Search for the cell housing the specified text and yield its (X, Y) center coordinate. 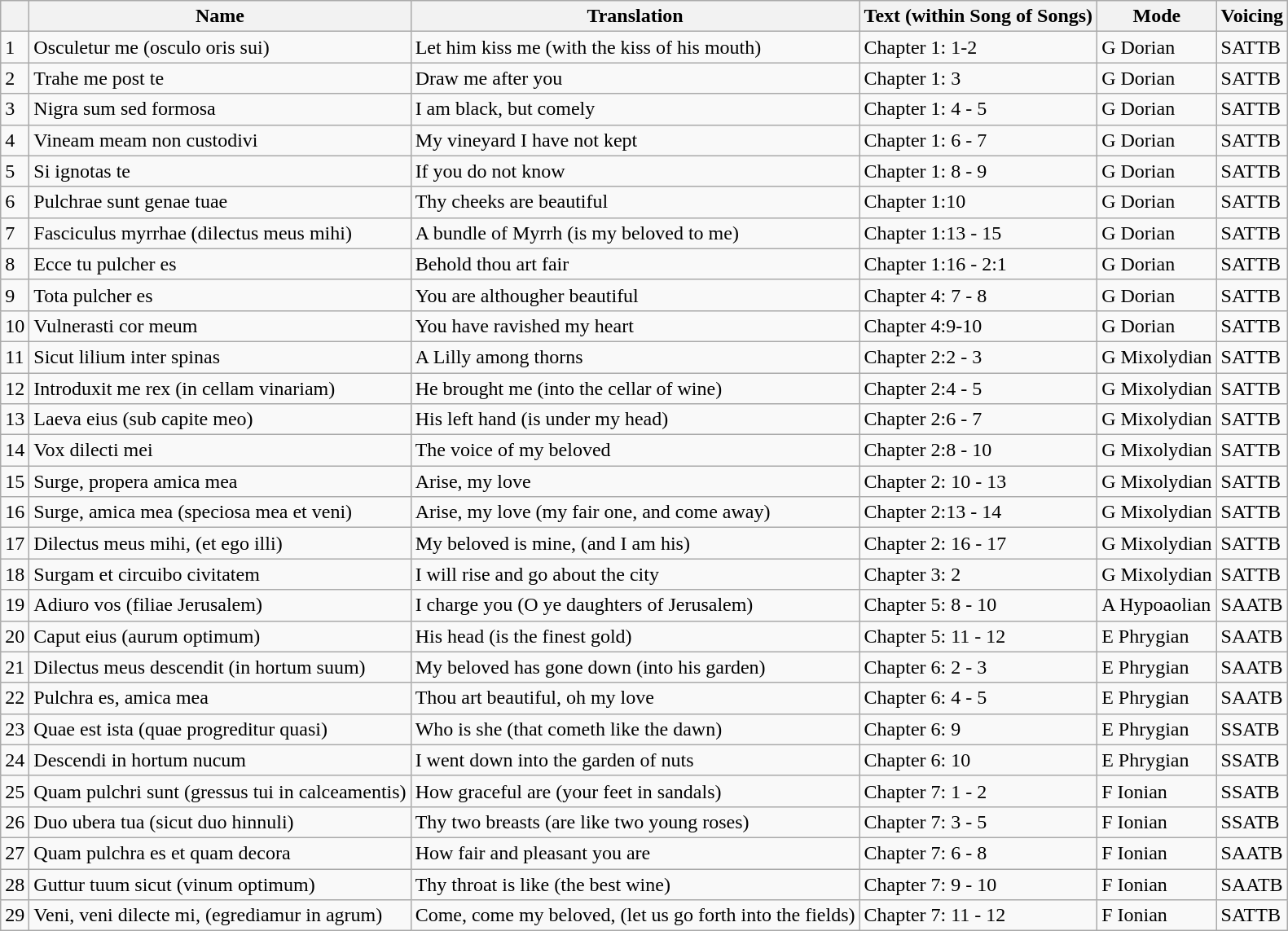
Dilectus meus mihi, (et ego illi) (220, 543)
Chapter 7: 6 - 8 (978, 853)
Translation (635, 16)
9 (15, 295)
Pulchra es, amica mea (220, 698)
The voice of my beloved (635, 450)
A Hypoaolian (1157, 605)
19 (15, 605)
Vineam meam non custodivi (220, 140)
Ecce tu pulcher es (220, 264)
His head (is the finest gold) (635, 636)
1 (15, 47)
Name (220, 16)
15 (15, 481)
Chapter 4:9-10 (978, 326)
Chapter 2: 16 - 17 (978, 543)
If you do not know (635, 171)
23 (15, 729)
Thou art beautiful, oh my love (635, 698)
Nigra sum sed formosa (220, 109)
Let him kiss me (with the kiss of his mouth) (635, 47)
14 (15, 450)
Chapter 2:4 - 5 (978, 389)
Chapter 2:13 - 14 (978, 512)
He brought me (into the cellar of wine) (635, 389)
Chapter 2:6 - 7 (978, 419)
Dilectus meus descendit (in hortum suum) (220, 667)
Thy two breasts (are like two young roses) (635, 822)
Chapter 6: 2 - 3 (978, 667)
13 (15, 419)
Chapter 2:2 - 3 (978, 357)
Mode (1157, 16)
Chapter 7: 3 - 5 (978, 822)
How graceful are (your feet in sandals) (635, 791)
28 (15, 884)
Adiuro vos (filiae Jerusalem) (220, 605)
Come, come my beloved, (let us go forth into the fields) (635, 916)
25 (15, 791)
Quae est ista (quae progreditur quasi) (220, 729)
Descendi in hortum nucum (220, 760)
Chapter 1: 8 - 9 (978, 171)
Tota pulcher es (220, 295)
Chapter 1:13 - 15 (978, 233)
Arise, my love (my fair one, and come away) (635, 512)
Thy throat is like (the best wine) (635, 884)
17 (15, 543)
Chapter 1: 3 (978, 78)
2 (15, 78)
Chapter 7: 1 - 2 (978, 791)
Chapter 7: 11 - 12 (978, 916)
27 (15, 853)
I went down into the garden of nuts (635, 760)
Voicing (1252, 16)
12 (15, 389)
I charge you (O ye daughters of Jerusalem) (635, 605)
Chapter 4: 7 - 8 (978, 295)
21 (15, 667)
Chapter 1: 4 - 5 (978, 109)
Vox dilecti mei (220, 450)
Draw me after you (635, 78)
Veni, veni dilecte mi, (egrediamur in agrum) (220, 916)
Chapter 3: 2 (978, 574)
Thy cheeks are beautiful (635, 202)
4 (15, 140)
Who is she (that cometh like the dawn) (635, 729)
Surgam et circuibo civitatem (220, 574)
10 (15, 326)
My beloved is mine, (and I am his) (635, 543)
Text (within Song of Songs) (978, 16)
6 (15, 202)
Vulnerasti cor meum (220, 326)
Chapter 1:16 - 2:1 (978, 264)
You are althougher beautiful (635, 295)
Behold thou art fair (635, 264)
Surge, propera amica mea (220, 481)
Quam pulchra es et quam decora (220, 853)
Laeva eius (sub capite meo) (220, 419)
Quam pulchri sunt (gressus tui in calceamentis) (220, 791)
24 (15, 760)
5 (15, 171)
Fasciculus myrrhae (dilectus meus mihi) (220, 233)
29 (15, 916)
Duo ubera tua (sicut duo hinnuli) (220, 822)
Chapter 2: 10 - 13 (978, 481)
Caput eius (aurum optimum) (220, 636)
20 (15, 636)
Chapter 6: 4 - 5 (978, 698)
22 (15, 698)
Arise, my love (635, 481)
Chapter 6: 9 (978, 729)
Chapter 1: 6 - 7 (978, 140)
Chapter 5: 11 - 12 (978, 636)
Introduxit me rex (in cellam vinariam) (220, 389)
26 (15, 822)
3 (15, 109)
Si ignotas te (220, 171)
Guttur tuum sicut (vinum optimum) (220, 884)
His left hand (is under my head) (635, 419)
You have ravished my heart (635, 326)
7 (15, 233)
I am black, but comely (635, 109)
Sicut lilium inter spinas (220, 357)
A bundle of Myrrh (is my beloved to me) (635, 233)
A Lilly among thorns (635, 357)
18 (15, 574)
Chapter 7: 9 - 10 (978, 884)
Chapter 1:10 (978, 202)
I will rise and go about the city (635, 574)
Pulchrae sunt genae tuae (220, 202)
Trahe me post te (220, 78)
My vineyard I have not kept (635, 140)
11 (15, 357)
How fair and pleasant you are (635, 853)
My beloved has gone down (into his garden) (635, 667)
Chapter 1: 1-2 (978, 47)
Chapter 5: 8 - 10 (978, 605)
8 (15, 264)
16 (15, 512)
Chapter 6: 10 (978, 760)
Surge, amica mea (speciosa mea et veni) (220, 512)
Osculetur me (osculo oris sui) (220, 47)
Chapter 2:8 - 10 (978, 450)
